Locate the cell with the specified text and output its (X, Y) center coordinate. 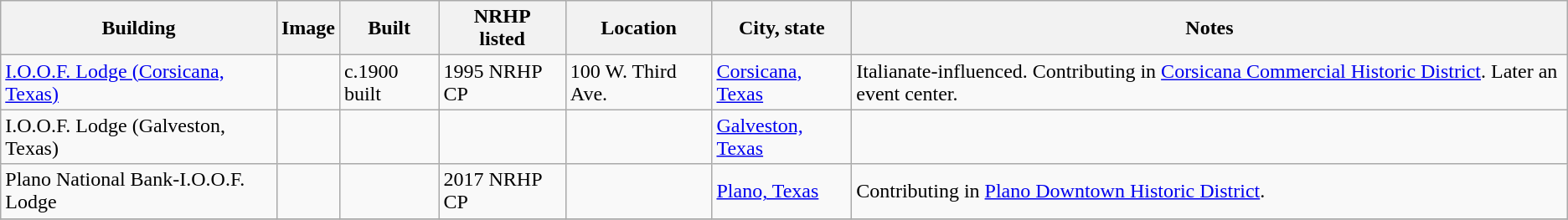
2017 NRHP CP (503, 191)
c.1900 built (389, 82)
Notes (1210, 28)
Plano, Texas (782, 191)
I.O.O.F. Lodge (Corsicana, Texas) (139, 82)
100 W. Third Ave. (638, 82)
I.O.O.F. Lodge (Galveston, Texas) (139, 137)
NRHPlisted (503, 28)
1995 NRHP CP (503, 82)
Corsicana, Texas (782, 82)
Galveston, Texas (782, 137)
Building (139, 28)
Image (308, 28)
Italianate-influenced. Contributing in Corsicana Commercial Historic District. Later an event center. (1210, 82)
Built (389, 28)
City, state (782, 28)
Plano National Bank-I.O.O.F. Lodge (139, 191)
Contributing in Plano Downtown Historic District. (1210, 191)
Location (638, 28)
